Locate the cell with the specified text and output its (X, Y) center coordinate. 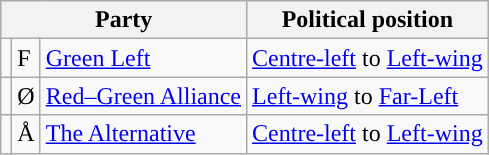
Green Left (143, 58)
Political position (368, 20)
Å (26, 134)
Red–Green Alliance (143, 96)
F (26, 58)
Left-wing to Far-Left (368, 96)
Party (124, 20)
The Alternative (143, 134)
Ø (26, 96)
